Determine the (X, Y) coordinate at the center of the cell enclosing the given text.  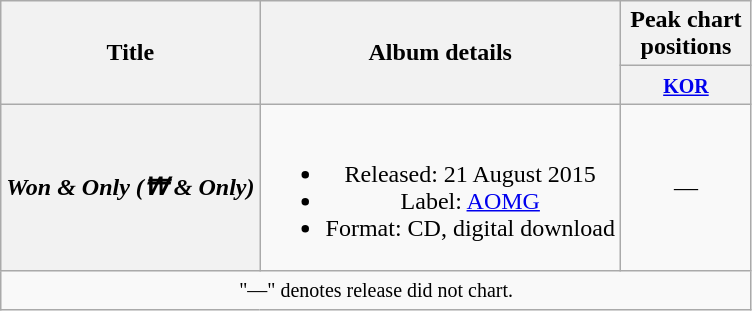
Peak chart positions (686, 34)
KOR (686, 85)
Won & Only (₩ & Only) (130, 188)
Album details (440, 52)
Released: 21 August 2015Label: AOMGFormat: CD, digital download (440, 188)
"—" denotes release did not chart. (376, 290)
— (686, 188)
Title (130, 52)
